Capture the cell that displays the provided text and extract its [X, Y] central coordinate. 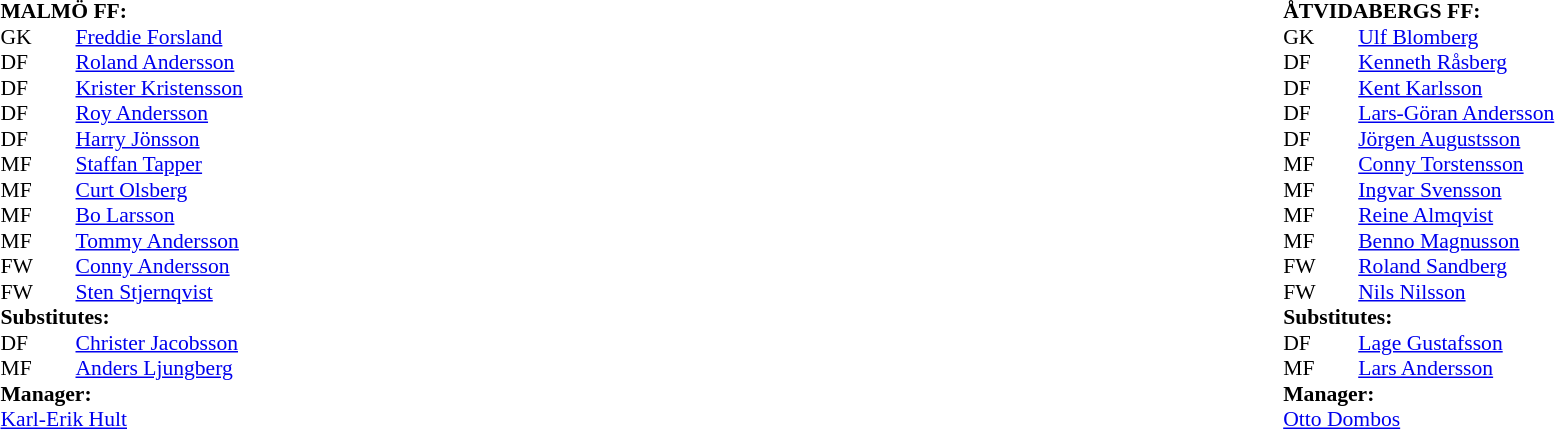
Benno Magnusson [1456, 241]
Harry Jönsson [160, 139]
Bo Larsson [160, 215]
Sten Stjernqvist [160, 292]
Ingvar Svensson [1456, 190]
Anders Ljungberg [160, 369]
Nils Nilsson [1456, 292]
Lars Andersson [1456, 369]
Freddie Forsland [160, 37]
Roy Andersson [160, 113]
Lars-Göran Andersson [1456, 113]
Conny Andersson [160, 267]
Staffan Tapper [160, 165]
Conny Torstensson [1456, 165]
Krister Kristensson [160, 88]
Curt Olsberg [160, 190]
Kenneth Råsberg [1456, 63]
Jörgen Augustsson [1456, 139]
Reine Almqvist [1456, 215]
Roland Sandberg [1456, 267]
Kent Karlsson [1456, 88]
Lage Gustafsson [1456, 343]
Roland Andersson [160, 63]
Ulf Blomberg [1456, 37]
Tommy Andersson [160, 241]
Christer Jacobsson [160, 343]
